Extract the [x, y] coordinate from the center of the cell holding the provided text.  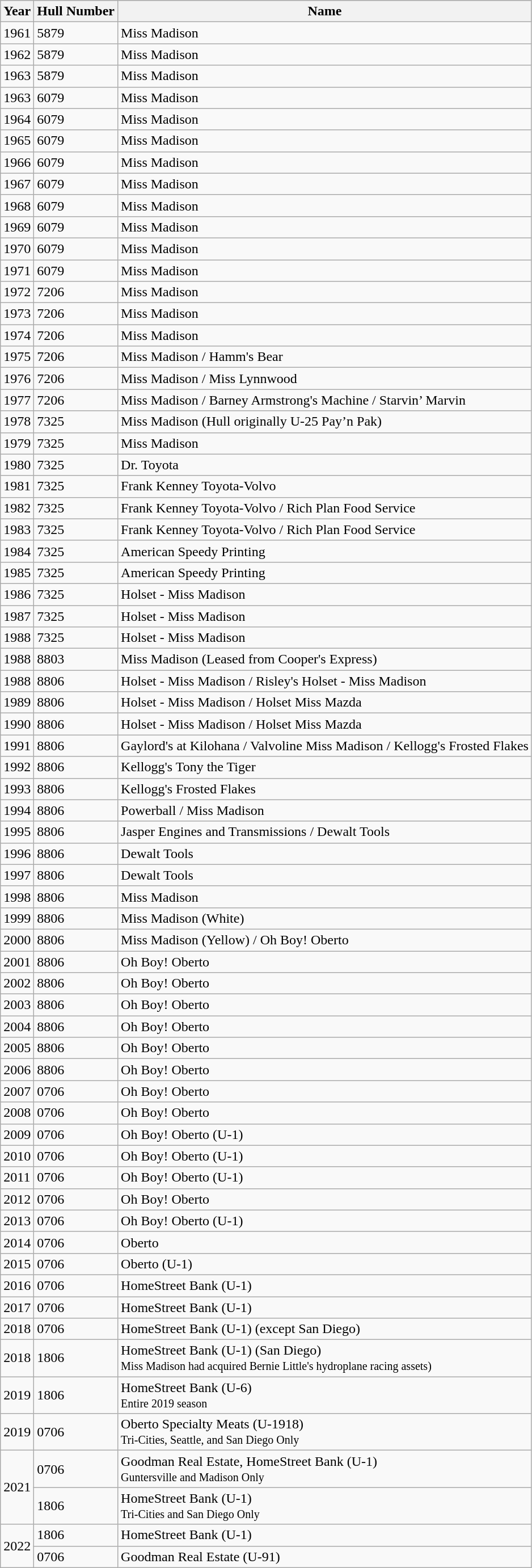
2004 [17, 1027]
2001 [17, 962]
2002 [17, 983]
Hull Number [76, 11]
1979 [17, 443]
Frank Kenney Toyota-Volvo [325, 486]
HomeStreet Bank (U-1) Tri-Cities and San Diego Only [325, 1506]
1962 [17, 54]
Oberto Specialty Meats (U-1918) Tri-Cities, Seattle, and San Diego Only [325, 1432]
1966 [17, 162]
1985 [17, 573]
8803 [76, 659]
1983 [17, 529]
2015 [17, 1264]
1993 [17, 789]
1984 [17, 551]
2010 [17, 1156]
1964 [17, 119]
1998 [17, 897]
Jasper Engines and Transmissions / Dewalt Tools [325, 832]
1982 [17, 508]
1994 [17, 810]
1981 [17, 486]
2016 [17, 1285]
1990 [17, 724]
Miss Madison (Leased from Cooper's Express) [325, 659]
1969 [17, 227]
Kellogg's Tony the Tiger [325, 767]
HomeStreet Bank (U-6) Entire 2019 season [325, 1395]
Miss Madison (Yellow) / Oh Boy! Oberto [325, 940]
1989 [17, 703]
1970 [17, 249]
2003 [17, 1005]
Powerball / Miss Madison [325, 810]
2017 [17, 1307]
1965 [17, 141]
Oberto (U-1) [325, 1264]
1961 [17, 33]
1991 [17, 746]
1992 [17, 767]
2021 [17, 1487]
1995 [17, 832]
2006 [17, 1070]
2007 [17, 1091]
Oberto [325, 1242]
Gaylord's at Kilohana / Valvoline Miss Madison / Kellogg's Frosted Flakes [325, 746]
Holset - Miss Madison / Risley's Holset - Miss Madison [325, 681]
Goodman Real Estate, HomeStreet Bank (U-1) Guntersville and Madison Only [325, 1469]
Dr. Toyota [325, 465]
Name [325, 11]
Miss Madison (Hull originally U-25 Pay’n Pak) [325, 422]
Goodman Real Estate (U-91) [325, 1557]
1996 [17, 854]
2013 [17, 1221]
2009 [17, 1134]
1976 [17, 379]
1986 [17, 594]
2014 [17, 1242]
1980 [17, 465]
1974 [17, 335]
Miss Madison / Miss Lynnwood [325, 379]
2012 [17, 1199]
2011 [17, 1178]
2000 [17, 940]
Miss Madison / Hamm's Bear [325, 357]
Miss Madison (White) [325, 918]
1967 [17, 184]
Year [17, 11]
2005 [17, 1048]
1975 [17, 357]
1973 [17, 314]
2008 [17, 1113]
1971 [17, 271]
1987 [17, 616]
1968 [17, 205]
1997 [17, 875]
1999 [17, 918]
1972 [17, 292]
Miss Madison / Barney Armstrong's Machine / Starvin’ Marvin [325, 400]
1978 [17, 422]
1977 [17, 400]
Kellogg's Frosted Flakes [325, 789]
HomeStreet Bank (U-1) (San Diego) Miss Madison had acquired Bernie Little's hydroplane racing assets) [325, 1359]
2022 [17, 1546]
HomeStreet Bank (U-1) (except San Diego) [325, 1329]
